Locate the cell with the specified text and output its [x, y] center coordinate. 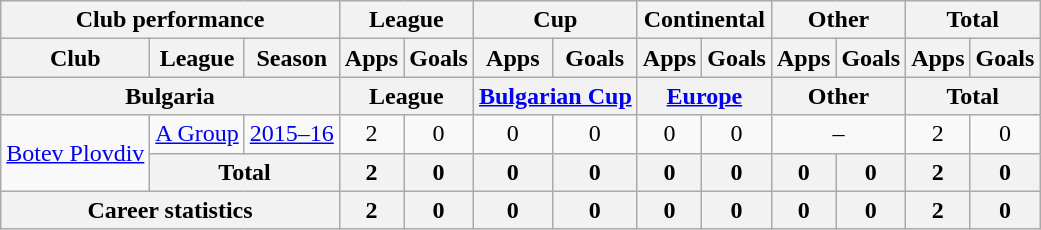
2015–16 [292, 134]
Season [292, 58]
Club [76, 58]
Career statistics [170, 210]
Bulgaria [170, 96]
Club performance [170, 20]
Continental [704, 20]
Europe [704, 96]
Bulgarian Cup [555, 96]
Cup [555, 20]
A Group [197, 134]
Botev Plovdiv [76, 153]
– [838, 134]
